Return the [X, Y] coordinate for the center point of the cell that contains the specified text.  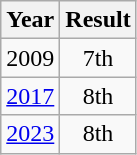
2017 [30, 96]
7th [98, 58]
2023 [30, 134]
2009 [30, 58]
Year [30, 20]
Result [98, 20]
